Detect which cell encompasses the target text, then output its [x, y] center coordinate. 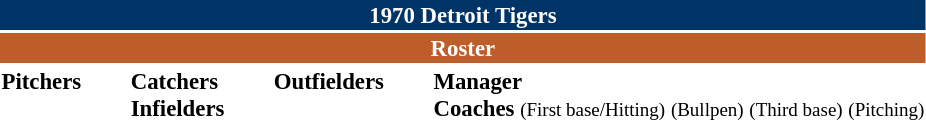
1970 Detroit Tigers [463, 15]
Roster [463, 48]
